Extract the [X, Y] coordinate from the center of the cell holding the provided text.  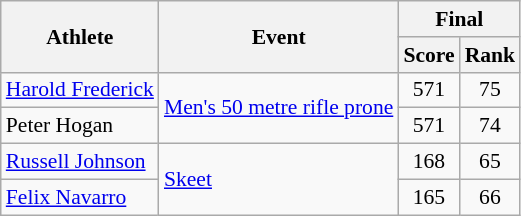
Event [278, 36]
Harold Frederick [80, 90]
Peter Hogan [80, 126]
65 [490, 162]
Felix Navarro [80, 197]
168 [428, 162]
Score [428, 55]
Final [459, 19]
Russell Johnson [80, 162]
66 [490, 197]
Men's 50 metre rifle prone [278, 108]
Rank [490, 55]
165 [428, 197]
Skeet [278, 180]
Athlete [80, 36]
75 [490, 90]
74 [490, 126]
